Output the (X, Y) coordinate of the center of the cell containing the given text.  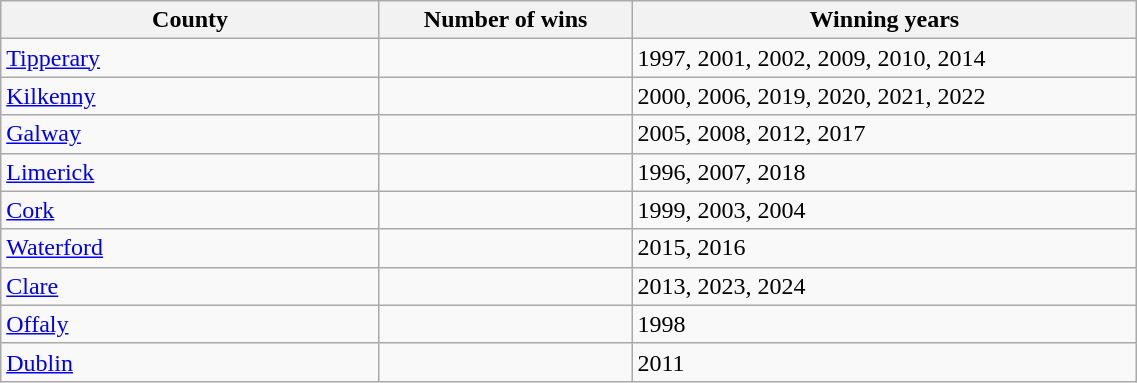
2000, 2006, 2019, 2020, 2021, 2022 (884, 96)
1999, 2003, 2004 (884, 210)
1997, 2001, 2002, 2009, 2010, 2014 (884, 58)
1998 (884, 324)
Galway (190, 134)
Dublin (190, 362)
Clare (190, 286)
2013, 2023, 2024 (884, 286)
2015, 2016 (884, 248)
Offaly (190, 324)
2011 (884, 362)
Winning years (884, 20)
Limerick (190, 172)
Tipperary (190, 58)
Cork (190, 210)
County (190, 20)
1996, 2007, 2018 (884, 172)
Waterford (190, 248)
Number of wins (505, 20)
2005, 2008, 2012, 2017 (884, 134)
Kilkenny (190, 96)
